Search for the cell housing the specified text and yield its (X, Y) center coordinate. 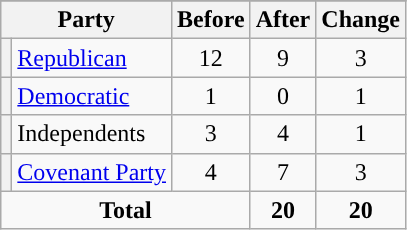
Total (126, 210)
Independents (92, 134)
After (283, 20)
Change (361, 20)
0 (283, 96)
Republican (92, 58)
12 (212, 58)
Democratic (92, 96)
7 (283, 172)
9 (283, 58)
Before (212, 20)
Party (86, 20)
Covenant Party (92, 172)
